From the cell containing the given text, extract its center point as [x, y] coordinate. 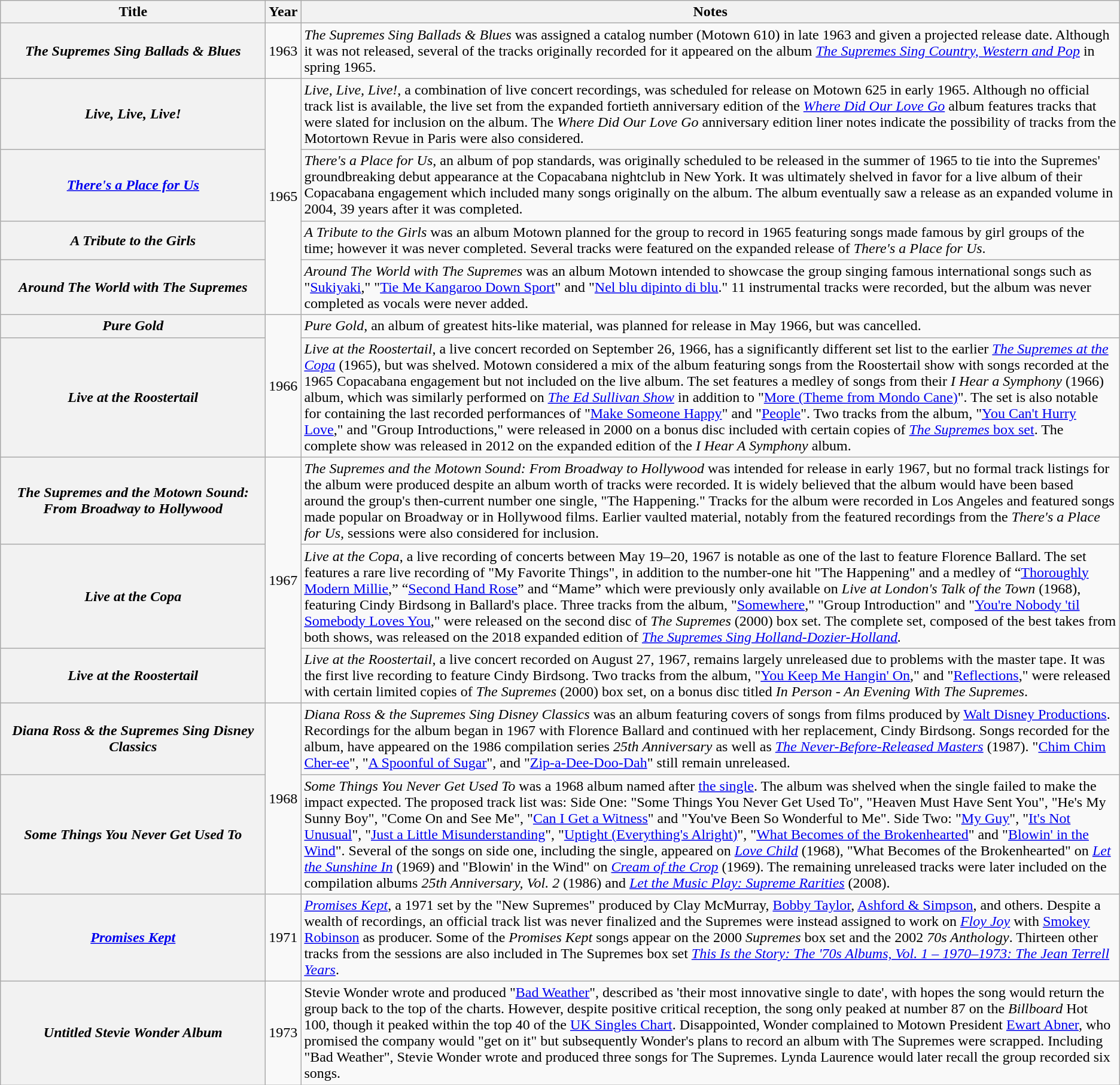
1965 [284, 196]
The Supremes and the Motown Sound: From Broadway to Hollywood [133, 501]
Some Things You Never Get Used To [133, 834]
Diana Ross & the Supremes Sing Disney Classics [133, 738]
Live at the Copa [133, 596]
Untitled Stevie Wonder Album [133, 1034]
A Tribute to the Girls [133, 240]
Year [284, 12]
Pure Gold, an album of greatest hits-like material, was planned for release in May 1966, but was cancelled. [710, 326]
Notes [710, 12]
Live, Live, Live! [133, 114]
The Supremes Sing Ballads & Blues [133, 51]
1963 [284, 51]
Promises Kept [133, 938]
1973 [284, 1034]
There's a Place for Us [133, 185]
1967 [284, 580]
1968 [284, 798]
Pure Gold [133, 326]
1966 [284, 386]
1971 [284, 938]
Title [133, 12]
Around The World with The Supremes [133, 287]
